Detect which cell encompasses the target text, then output its [X, Y] center coordinate. 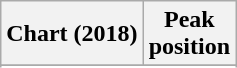
Chart (2018) [72, 34]
Peakposition [189, 34]
